Capture the cell that displays the provided text and extract its [x, y] central coordinate. 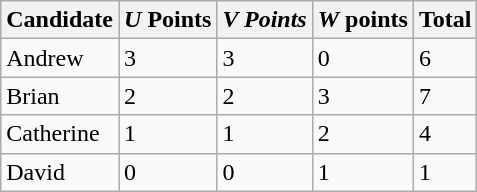
4 [445, 134]
U Points [167, 20]
Andrew [60, 58]
Catherine [60, 134]
Brian [60, 96]
David [60, 172]
Total [445, 20]
6 [445, 58]
V Points [264, 20]
W points [362, 20]
7 [445, 96]
Candidate [60, 20]
